Provide the [X, Y] coordinate of the cell's center where the given text is located.  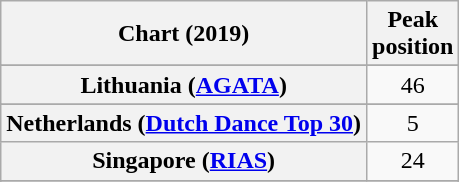
Lithuania (AGATA) [184, 85]
24 [413, 161]
Chart (2019) [184, 34]
Peakposition [413, 34]
46 [413, 85]
Singapore (RIAS) [184, 161]
5 [413, 123]
Netherlands (Dutch Dance Top 30) [184, 123]
